From the cell containing the given text, extract its center point as (X, Y) coordinate. 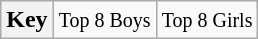
Top 8 Girls (207, 20)
Top 8 Boys (104, 20)
Key (27, 20)
